Scan for the cell matching the given text and deliver its (x, y) coordinate at center. 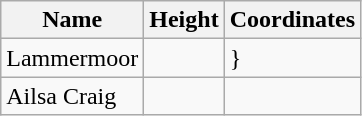
Height (184, 20)
} (292, 58)
Name (72, 20)
Coordinates (292, 20)
Ailsa Craig (72, 96)
Lammermoor (72, 58)
